Provide the (X, Y) coordinate of the cell's center where the given text is located.  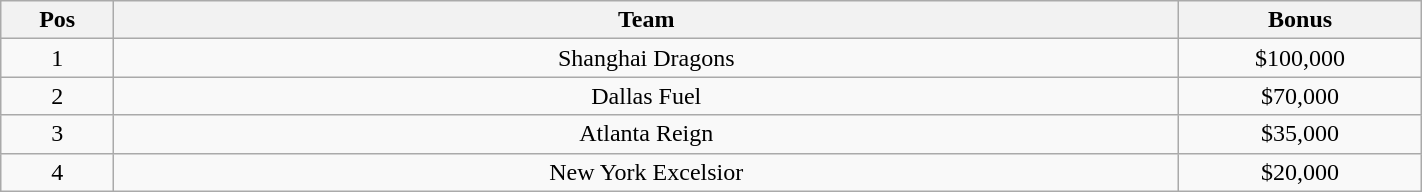
Pos (58, 20)
1 (58, 58)
4 (58, 172)
$35,000 (1300, 134)
2 (58, 96)
$70,000 (1300, 96)
3 (58, 134)
New York Excelsior (646, 172)
Bonus (1300, 20)
Team (646, 20)
Atlanta Reign (646, 134)
Dallas Fuel (646, 96)
$20,000 (1300, 172)
$100,000 (1300, 58)
Shanghai Dragons (646, 58)
